Extract the [x, y] coordinate from the center of the cell holding the provided text.  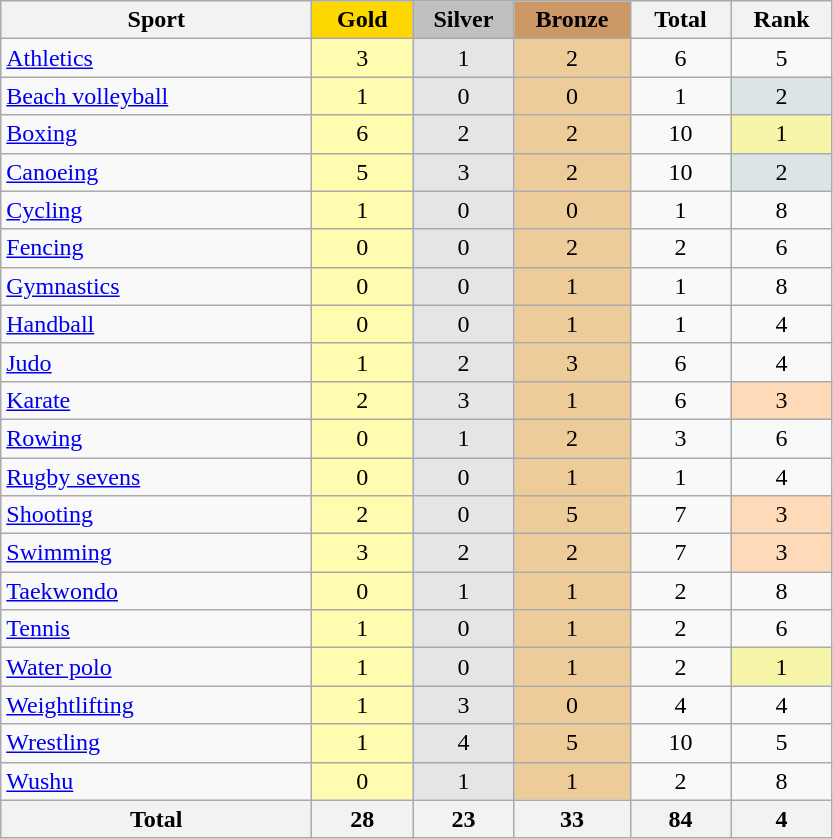
Judo [156, 362]
Bronze [572, 20]
Gymnastics [156, 286]
Sport [156, 20]
Fencing [156, 248]
Taekwondo [156, 591]
Handball [156, 324]
28 [362, 819]
Rank [782, 20]
Canoeing [156, 172]
Wrestling [156, 743]
Silver [464, 20]
Wushu [156, 781]
23 [464, 819]
Gold [362, 20]
Athletics [156, 58]
84 [680, 819]
Boxing [156, 134]
Rowing [156, 438]
Shooting [156, 515]
Weightlifting [156, 705]
Beach volleyball [156, 96]
Karate [156, 400]
Swimming [156, 553]
Cycling [156, 210]
33 [572, 819]
Water polo [156, 667]
Tennis [156, 629]
Rugby sevens [156, 477]
